Determine the [x, y] coordinate at the center of the cell enclosing the given text.  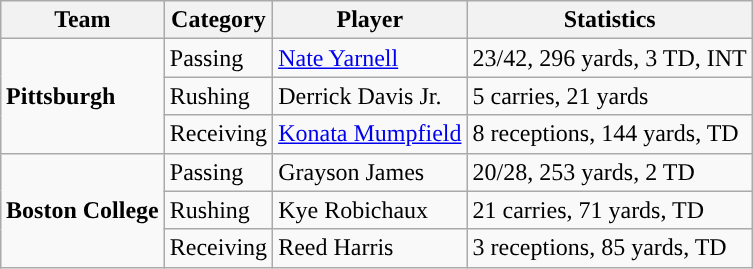
Reed Harris [370, 248]
Grayson James [370, 172]
Pittsburgh [83, 96]
3 receptions, 85 yards, TD [610, 248]
23/42, 296 yards, 3 TD, INT [610, 58]
Statistics [610, 20]
Kye Robichaux [370, 210]
Derrick Davis Jr. [370, 96]
Konata Mumpfield [370, 134]
20/28, 253 yards, 2 TD [610, 172]
Nate Yarnell [370, 58]
8 receptions, 144 yards, TD [610, 134]
Team [83, 20]
Category [218, 20]
Player [370, 20]
5 carries, 21 yards [610, 96]
21 carries, 71 yards, TD [610, 210]
Boston College [83, 210]
